Determine the (x, y) coordinate at the center of the cell enclosing the given text.  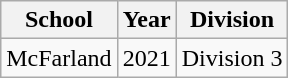
Division 3 (232, 58)
Division (232, 20)
School (59, 20)
Year (146, 20)
McFarland (59, 58)
2021 (146, 58)
